Locate the cell with the specified text and output its (x, y) center coordinate. 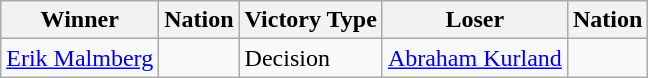
Decision (310, 58)
Loser (474, 20)
Winner (80, 20)
Victory Type (310, 20)
Abraham Kurland (474, 58)
Erik Malmberg (80, 58)
